Scan for the cell matching the given text and deliver its [x, y] coordinate at center. 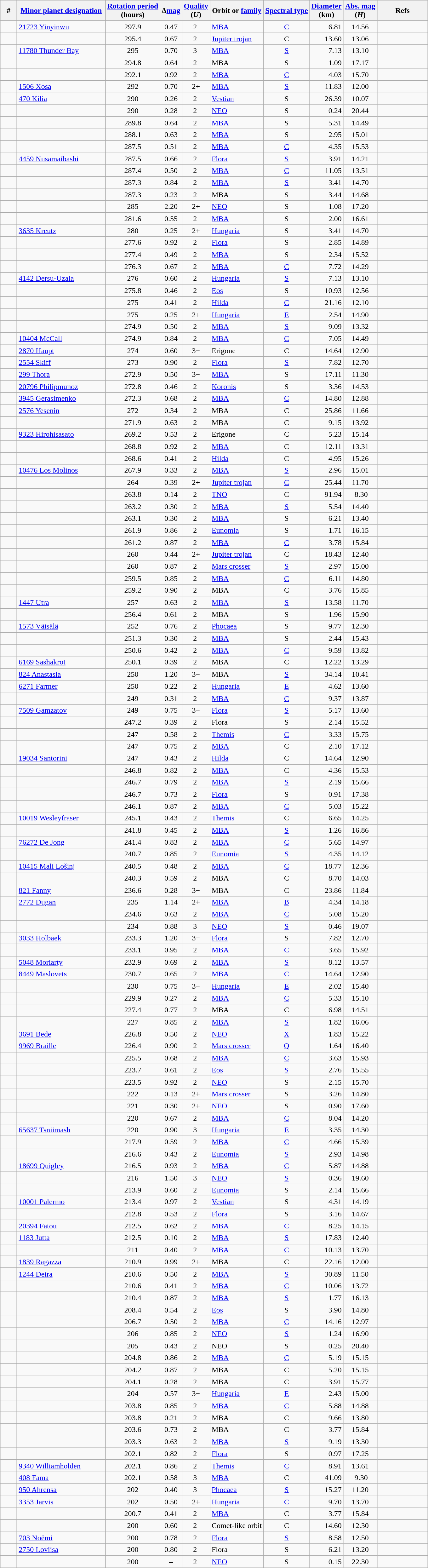
34.14 [326, 674]
0.44 [171, 554]
X [287, 1034]
272.8 [133, 387]
241.4 [133, 842]
1447 Utra [61, 602]
13.57 [360, 962]
8.91 [326, 1466]
30.89 [326, 1274]
0.83 [171, 842]
259.5 [133, 578]
9.66 [326, 1418]
269.2 [133, 434]
7.72 [326, 267]
247.2 [133, 722]
273 [133, 363]
15.93 [360, 1058]
0.49 [171, 255]
0.27 [171, 998]
227.4 [133, 1010]
17.38 [360, 794]
14.56 [360, 27]
3945 Gerasimenko [61, 399]
13.06 [360, 39]
216.6 [133, 1154]
0.78 [171, 1538]
– [171, 1562]
470 Kilia [61, 99]
12.56 [360, 290]
14.03 [360, 878]
5048 Moriarty [61, 962]
11.30 [360, 375]
14.15 [360, 1226]
10001 Palermo [61, 1202]
8.58 [326, 1538]
3.44 [326, 195]
17.25 [360, 1454]
11.83 [326, 87]
2.43 [326, 1394]
216 [133, 1178]
16.13 [360, 1298]
16.90 [360, 1334]
5.03 [326, 806]
2.93 [326, 1154]
204 [133, 1394]
0.42 [171, 650]
5.23 [326, 434]
2.00 [326, 219]
206 [133, 1334]
240.5 [133, 866]
289.8 [133, 123]
15.10 [360, 998]
6.98 [326, 1010]
263.8 [133, 494]
5.31 [326, 123]
4.95 [326, 458]
17.12 [360, 746]
1506 Xosa [61, 87]
11.84 [360, 890]
230.7 [133, 974]
12.36 [360, 866]
17.17 [360, 63]
0.22 [171, 686]
0.26 [171, 99]
9323 Hirohisasato [61, 434]
3033 Holbaek [61, 938]
Koronis [237, 387]
261.2 [133, 542]
205 [133, 1346]
3.76 [326, 590]
4142 Dersu-Uzala [61, 279]
14.51 [360, 1010]
15.14 [360, 434]
Rotation period(hours) [133, 11]
1.26 [326, 830]
226.4 [133, 1046]
0.31 [171, 698]
4.36 [326, 770]
9.19 [326, 1442]
6.65 [326, 818]
13.20 [360, 1550]
# [9, 11]
0.45 [171, 830]
14.21 [360, 158]
3.33 [326, 734]
8449 Maslovets [61, 974]
257 [133, 602]
0.55 [171, 219]
10019 Wesleyfraser [61, 818]
276.3 [133, 267]
14.89 [360, 243]
5.17 [326, 710]
9.77 [326, 626]
17.11 [326, 375]
236.6 [133, 890]
25.44 [326, 482]
14.18 [360, 902]
9.37 [326, 698]
7.05 [326, 338]
0.24 [326, 111]
18.77 [326, 866]
9.70 [326, 1502]
3.90 [326, 1310]
Abs. mag(H) [360, 11]
11780 Thunder Bay [61, 51]
15.39 [360, 1142]
267.9 [133, 470]
12.11 [326, 446]
Diameter(km) [326, 11]
15.27 [326, 1490]
14.25 [360, 818]
1.71 [326, 530]
217.9 [133, 1142]
25.86 [326, 411]
14.60 [326, 1526]
23.86 [326, 890]
3.26 [326, 1094]
13.72 [360, 1286]
5.88 [326, 1406]
268.6 [133, 458]
203.6 [133, 1430]
8.70 [326, 878]
0.69 [171, 962]
Quality(U) [196, 11]
240.3 [133, 878]
1.64 [326, 1046]
213.4 [133, 1202]
2.20 [171, 207]
2.76 [326, 1070]
268.8 [133, 446]
14.29 [360, 267]
285 [133, 207]
271.9 [133, 422]
204.1 [133, 1382]
232.9 [133, 962]
0.95 [171, 950]
240.7 [133, 854]
Orbit or family [237, 11]
225.5 [133, 1058]
3.65 [326, 950]
287.4 [133, 171]
213.9 [133, 1190]
5.08 [326, 914]
4459 Nusamaibashi [61, 158]
5.33 [326, 998]
0.34 [171, 411]
208.4 [133, 1310]
7509 Gamzatov [61, 710]
246.8 [133, 770]
3.36 [326, 387]
21723 Yinyinwu [61, 27]
0.76 [171, 626]
234.6 [133, 914]
821 Fanny [61, 890]
0.54 [171, 1310]
11.50 [360, 1274]
2.97 [326, 566]
17.20 [360, 207]
210.4 [133, 1298]
211 [133, 1250]
1.50 [171, 1178]
8.12 [326, 962]
233.1 [133, 950]
0.99 [171, 1262]
14.68 [360, 195]
22.16 [326, 1262]
216.5 [133, 1166]
226.8 [133, 1034]
281.6 [133, 219]
14.30 [360, 1130]
1183 Jutta [61, 1238]
0.36 [326, 1178]
272 [133, 411]
14.67 [360, 1214]
15.55 [360, 1070]
19034 Santorini [61, 758]
1.82 [326, 1022]
277.4 [133, 255]
13.51 [360, 171]
15.26 [360, 458]
210.9 [133, 1262]
0.91 [326, 794]
10404 McCall [61, 338]
13.87 [360, 698]
10.93 [326, 290]
1.83 [326, 1034]
2.10 [326, 746]
14.53 [360, 387]
5.20 [326, 1370]
Refs [402, 11]
2.44 [326, 638]
2.34 [326, 255]
91.94 [326, 494]
280 [133, 231]
2750 Loviisa [61, 1550]
5.65 [326, 842]
9.09 [326, 326]
251.3 [133, 638]
295 [133, 51]
299 Thora [61, 375]
11.66 [360, 411]
21.16 [326, 302]
16.15 [360, 530]
275.8 [133, 290]
13.30 [360, 1442]
4.34 [326, 902]
0.33 [171, 470]
230 [133, 986]
204.2 [133, 1370]
1244 Deira [61, 1274]
9.59 [326, 650]
263.1 [133, 518]
10.41 [360, 674]
9969 Braille [61, 1046]
15.43 [360, 638]
703 Noëmi [61, 1538]
14.12 [360, 854]
297.9 [133, 27]
1573 Väisälä [61, 626]
200.7 [133, 1514]
9.30 [360, 1478]
261.9 [133, 530]
0.51 [171, 146]
0.47 [171, 27]
12.97 [360, 1322]
9340 Williamholden [61, 1466]
Spectral type [287, 11]
5.87 [326, 1166]
17.83 [326, 1238]
288.1 [133, 135]
15.40 [360, 986]
13.40 [360, 518]
16.61 [360, 219]
206.7 [133, 1322]
3.16 [326, 1214]
950 Ahrensa [61, 1490]
1.24 [326, 1334]
13.32 [360, 326]
10.06 [326, 1286]
252 [133, 626]
1839 Ragazza [61, 1262]
Comet-like orbit [237, 1526]
20.40 [360, 1346]
250.1 [133, 662]
2870 Haupt [61, 351]
20796 Philipmunoz [61, 387]
4.03 [326, 75]
4.31 [326, 1202]
0.80 [171, 1550]
12.50 [360, 1538]
15.92 [360, 950]
3.63 [326, 1058]
1.77 [326, 1298]
223.5 [133, 1082]
2576 Yesenin [61, 411]
0.57 [171, 1394]
20394 Fatou [61, 1226]
Δmag [171, 11]
263.2 [133, 506]
6.11 [326, 578]
2.85 [326, 243]
256.4 [133, 614]
10.13 [326, 1250]
233.3 [133, 938]
0.93 [171, 1166]
14.19 [360, 1202]
13.92 [360, 422]
14.97 [360, 842]
292.1 [133, 75]
14.20 [360, 1118]
272.3 [133, 399]
227 [133, 1022]
1.14 [171, 902]
241.8 [133, 830]
2554 Skiff [61, 363]
0.14 [171, 494]
0.88 [171, 926]
12.88 [360, 399]
TNO [237, 494]
295.4 [133, 39]
22.30 [360, 1562]
245.1 [133, 818]
235 [133, 902]
272.9 [133, 375]
3.78 [326, 542]
0.66 [171, 158]
6271 Farmer [61, 686]
0.48 [171, 866]
3691 Bede [61, 1034]
246.1 [133, 806]
10476 Los Molinos [61, 470]
408 Fama [61, 1478]
203.3 [133, 1442]
3353 Jarvis [61, 1502]
14.40 [360, 506]
17.60 [360, 1106]
15.75 [360, 734]
13.82 [360, 650]
18699 Quigley [61, 1166]
15.90 [360, 614]
0.15 [326, 1562]
221 [133, 1106]
0.62 [171, 1226]
Q [287, 1046]
14.16 [326, 1322]
14.90 [360, 314]
294.8 [133, 63]
2.02 [326, 986]
223.7 [133, 1070]
15.77 [360, 1382]
5.54 [326, 506]
15.85 [360, 590]
2772 Dugan [61, 902]
10.07 [360, 99]
12.22 [326, 662]
6.81 [326, 27]
1.96 [326, 614]
12.10 [360, 302]
229.9 [133, 998]
19.60 [360, 1178]
3.35 [326, 1130]
0.23 [171, 195]
0.21 [171, 1418]
292 [133, 87]
13.29 [360, 662]
18.43 [326, 554]
2.19 [326, 782]
0.79 [171, 782]
13.61 [360, 1466]
222 [133, 1094]
19.07 [360, 926]
264 [133, 482]
3635 Kreutz [61, 231]
14.98 [360, 1154]
Minor planet designation [61, 11]
65637 Tsniimash [61, 1130]
16.06 [360, 1022]
20.44 [360, 111]
259.2 [133, 590]
13.58 [326, 602]
0.65 [171, 974]
274 [133, 351]
250.6 [133, 650]
1.08 [326, 207]
4.62 [326, 686]
8.30 [360, 494]
212.8 [133, 1214]
76272 De Jong [61, 842]
8.25 [326, 1226]
204.8 [133, 1358]
11.20 [360, 1490]
5.19 [326, 1358]
4.66 [326, 1142]
2.96 [326, 470]
13.31 [360, 446]
11.05 [326, 171]
277.6 [133, 243]
276 [133, 279]
13.80 [360, 1418]
15.20 [360, 914]
234 [133, 926]
8.04 [326, 1118]
1.09 [326, 63]
0.13 [171, 1094]
10415 Mali Lošinj [61, 866]
0.10 [171, 1238]
B [287, 902]
16.40 [360, 1046]
6169 Sashakrot [61, 662]
26.39 [326, 99]
41.09 [326, 1478]
824 Anastasia [61, 674]
2.54 [326, 314]
2.15 [326, 1082]
2.95 [326, 135]
0.77 [171, 1010]
9.15 [326, 422]
16.86 [360, 830]
